Capture the cell that displays the provided text and extract its [x, y] central coordinate. 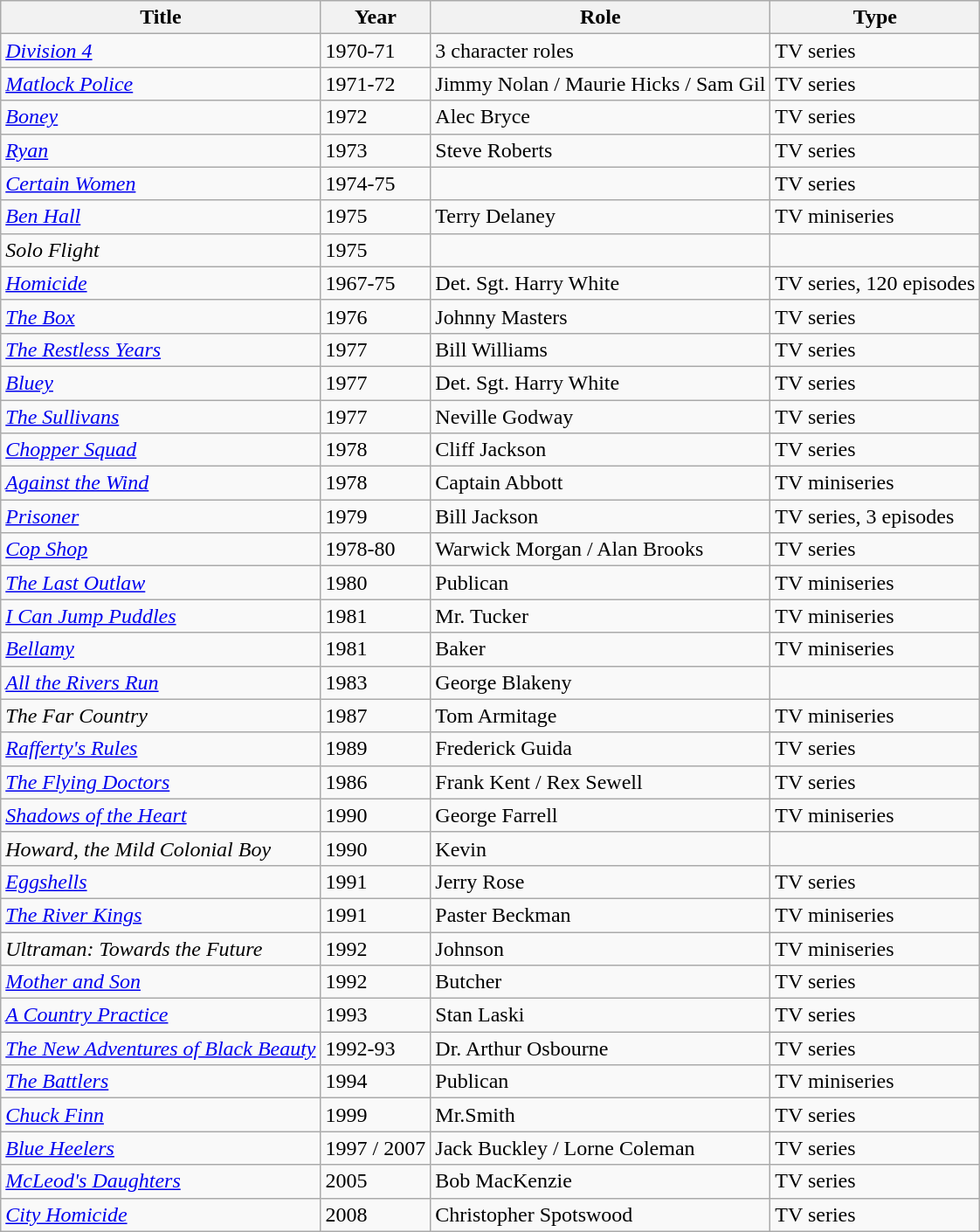
Butcher [601, 982]
Cop Shop [161, 550]
Captain Abbott [601, 483]
Dr. Arthur Osbourne [601, 1049]
Howard, the Mild Colonial Boy [161, 848]
Mother and Son [161, 982]
The Box [161, 316]
Christopher Spotswood [601, 1215]
1980 [376, 583]
Role [601, 17]
The Battlers [161, 1082]
Ultraman: Towards the Future [161, 948]
Matlock Police [161, 84]
Bob MacKenzie [601, 1181]
I Can Jump Puddles [161, 616]
1983 [376, 682]
1997 / 2007 [376, 1148]
Tom Armitage [601, 716]
The Restless Years [161, 350]
Stan Laski [601, 1015]
Neville Godway [601, 417]
Year [376, 17]
Terry Delaney [601, 217]
Jerry Rose [601, 882]
George Blakeny [601, 682]
Prisoner [161, 516]
Frank Kent / Rex Sewell [601, 782]
1979 [376, 516]
Jack Buckley / Lorne Coleman [601, 1148]
1994 [376, 1082]
Chopper Squad [161, 450]
Kevin [601, 848]
Mr.Smith [601, 1115]
2008 [376, 1215]
Blue Heelers [161, 1148]
Johnny Masters [601, 316]
1970-71 [376, 51]
George Farrell [601, 815]
A Country Practice [161, 1015]
1999 [376, 1115]
Title [161, 17]
Alec Bryce [601, 117]
Cliff Jackson [601, 450]
1989 [376, 749]
The Far Country [161, 716]
1993 [376, 1015]
Homicide [161, 283]
The Flying Doctors [161, 782]
Jimmy Nolan / Maurie Hicks / Sam Gil [601, 84]
Boney [161, 117]
Warwick Morgan / Alan Brooks [601, 550]
Paster Beckman [601, 915]
1974-75 [376, 183]
3 character roles [601, 51]
Against the Wind [161, 483]
Bill Williams [601, 350]
The Last Outlaw [161, 583]
TV series, 3 episodes [875, 516]
McLeod's Daughters [161, 1181]
1976 [376, 316]
1986 [376, 782]
Division 4 [161, 51]
Type [875, 17]
Ryan [161, 150]
TV series, 120 episodes [875, 283]
All the Rivers Run [161, 682]
1992-93 [376, 1049]
Bill Jackson [601, 516]
Johnson [601, 948]
Frederick Guida [601, 749]
The River Kings [161, 915]
Chuck Finn [161, 1115]
Baker [601, 649]
Shadows of the Heart [161, 815]
1973 [376, 150]
1978-80 [376, 550]
Ben Hall [161, 217]
Rafferty's Rules [161, 749]
The Sullivans [161, 417]
Eggshells [161, 882]
Bluey [161, 383]
1971-72 [376, 84]
Steve Roberts [601, 150]
1967-75 [376, 283]
Mr. Tucker [601, 616]
City Homicide [161, 1215]
Solo Flight [161, 250]
The New Adventures of Black Beauty [161, 1049]
2005 [376, 1181]
1987 [376, 716]
Bellamy [161, 649]
1972 [376, 117]
Certain Women [161, 183]
